Return the [x, y] coordinate for the center point of the cell that contains the specified text.  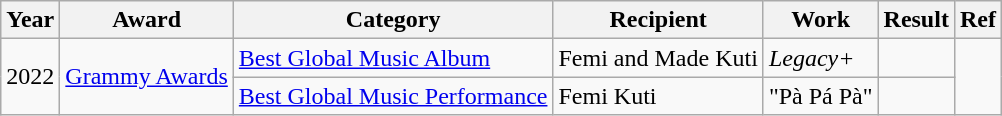
Year [30, 20]
Best Global Music Album [393, 58]
"Pà Pá Pà" [820, 96]
Result [916, 20]
Ref [978, 20]
Best Global Music Performance [393, 96]
Category [393, 20]
Legacy+ [820, 58]
Work [820, 20]
Recipient [658, 20]
Femi Kuti [658, 96]
Award [147, 20]
Grammy Awards [147, 77]
2022 [30, 77]
Femi and Made Kuti [658, 58]
